Return [x, y] of the center of cell containing provided text 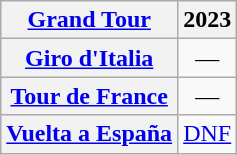
Tour de France [90, 96]
Vuelta a España [90, 134]
2023 [208, 20]
DNF [208, 134]
Grand Tour [90, 20]
Giro d'Italia [90, 58]
